Output the [x, y] coordinate of the center of the cell containing the given text.  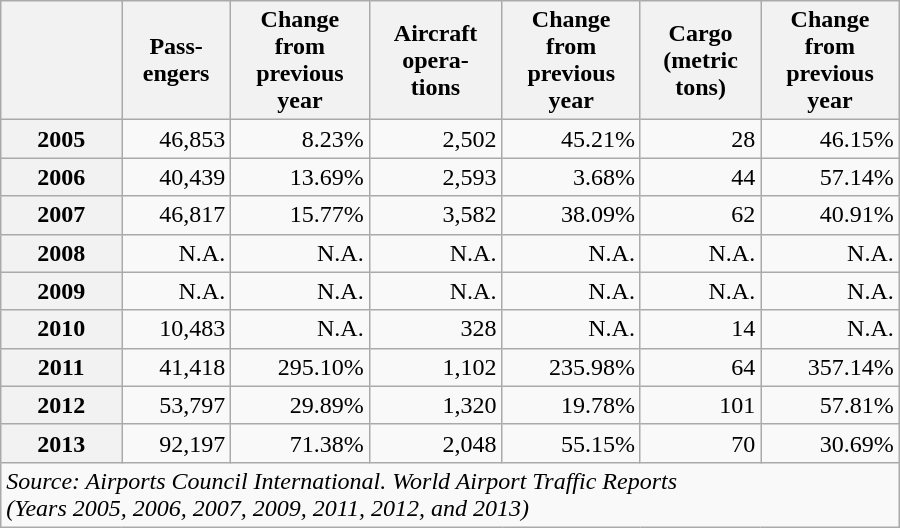
2,048 [436, 443]
40,439 [176, 177]
235.98% [571, 367]
2010 [62, 329]
15.77% [300, 215]
92,197 [176, 443]
2005 [62, 139]
40.91% [830, 215]
57.14% [830, 177]
1,320 [436, 405]
1,102 [436, 367]
3,582 [436, 215]
44 [700, 177]
Aircraft opera-tions [436, 60]
2007 [62, 215]
46,817 [176, 215]
30.69% [830, 443]
13.69% [300, 177]
53,797 [176, 405]
101 [700, 405]
46.15% [830, 139]
62 [700, 215]
295.10% [300, 367]
38.09% [571, 215]
64 [700, 367]
8.23% [300, 139]
2013 [62, 443]
14 [700, 329]
10,483 [176, 329]
55.15% [571, 443]
29.89% [300, 405]
2012 [62, 405]
Cargo(metric tons) [700, 60]
2,593 [436, 177]
357.14% [830, 367]
41,418 [176, 367]
70 [700, 443]
2,502 [436, 139]
328 [436, 329]
2008 [62, 253]
46,853 [176, 139]
19.78% [571, 405]
3.68% [571, 177]
Pass-engers [176, 60]
57.81% [830, 405]
2011 [62, 367]
28 [700, 139]
2009 [62, 291]
45.21% [571, 139]
71.38% [300, 443]
2006 [62, 177]
Source: Airports Council International. World Airport Traffic Reports(Years 2005, 2006, 2007, 2009, 2011, 2012, and 2013) [450, 494]
